Return (X, Y) of the center of cell containing provided text 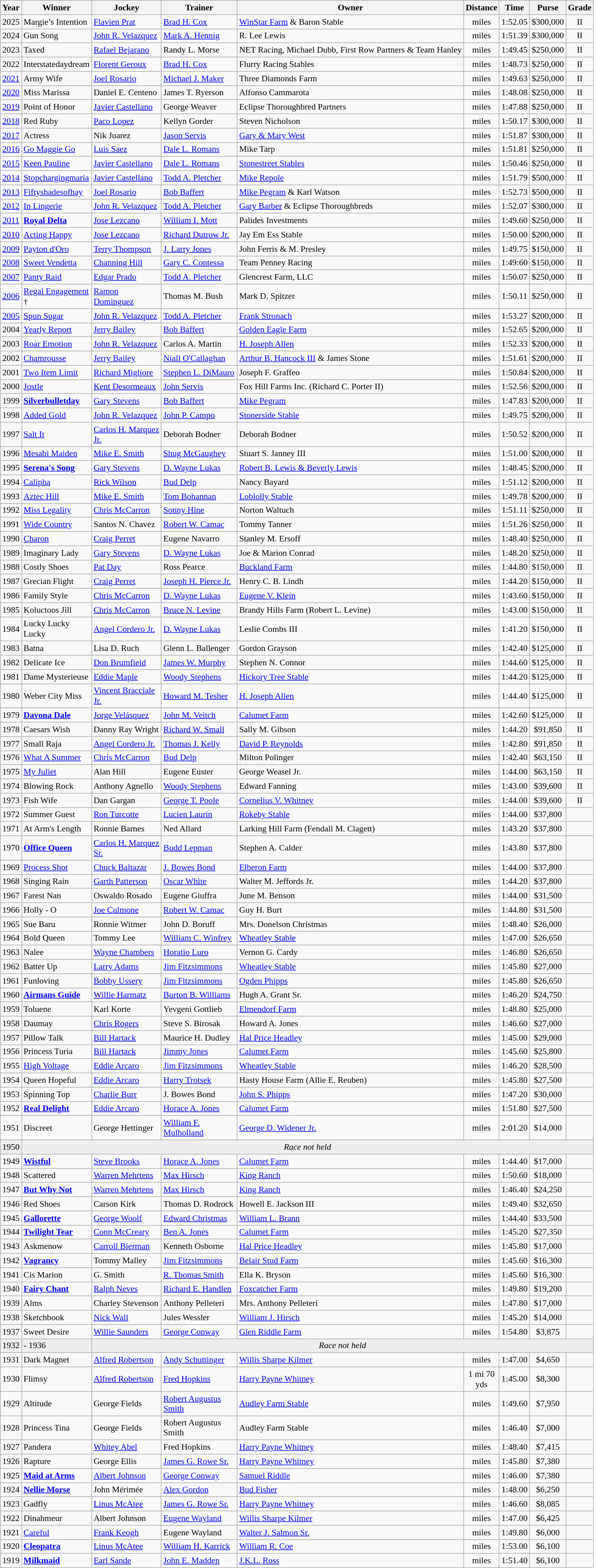
1937 (11, 1332)
1960 (11, 995)
$24,250 (548, 1190)
$28,500 (548, 1066)
Steven Nicholson (350, 121)
Samuel Riddle (350, 1476)
Carlos H. Marquez Jr. (127, 434)
Trainer (199, 8)
1:49.40 (514, 1204)
Tommy Tanner (350, 525)
Alex Gordon (199, 1490)
1:41.20 (514, 629)
Rick Wilson (127, 482)
Year (11, 8)
1962 (11, 967)
1938 (11, 1317)
Stonestreet Stables (350, 164)
$7,415 (548, 1447)
Taxed (57, 50)
1:52.65 (514, 330)
Davona Dale (57, 715)
1919 (11, 1561)
Added Gold (57, 415)
2001 (11, 372)
John S. Phipps (350, 1094)
Aztec Hill (57, 496)
Stonerside Stable (350, 415)
1958 (11, 1023)
Jay Em Ess Stable (350, 235)
Edgar Prado (127, 277)
Buckland Farm (350, 567)
Princess Turia (57, 1052)
$6,250 (548, 1490)
1957 (11, 1038)
2011 (11, 221)
1928 (11, 1428)
1988 (11, 567)
George Hettinger (127, 1128)
1:50.84 (514, 372)
$25,000 (548, 1009)
Singing Rain (57, 882)
1970 (11, 848)
Owner (350, 8)
Spun Sugar (57, 316)
Charon (57, 539)
Florent Geroux (127, 65)
Funloving (57, 981)
George Weasel Jr. (350, 772)
$33,500 (548, 1218)
Lucien Laurin (199, 815)
Process Shot (57, 867)
1940 (11, 1289)
1:52.05 (514, 22)
Daniel E. Centeno (127, 93)
1981 (11, 677)
Real Delight (57, 1109)
Anthony Agnello (127, 786)
Carlos H. Marquez Sr. (127, 848)
Ross Pearce (199, 567)
Gordon Grayson (350, 649)
Joe Culmone (127, 910)
Regal Engagement † (57, 296)
Eugene Giuffra (199, 896)
Interstatedaydream (57, 65)
Toluene (57, 1009)
Joseph H. Pierce Jr. (199, 582)
Scattered (57, 1176)
William H. Karrick (199, 1546)
Alms (57, 1303)
2016 (11, 149)
Frank Stronach (350, 316)
Payton d'Oro (57, 249)
Joseph F. Graffeo (350, 372)
Wistful (57, 1161)
$25,800 (548, 1052)
Careful (57, 1533)
Batter Up (57, 967)
1:51.79 (514, 178)
Nik Juarez (127, 135)
1:52.07 (514, 206)
1:43.60 (514, 596)
Jockey (127, 8)
Glencrest Farm, LLC (350, 277)
1:50.17 (514, 121)
Brandy Hills Farm (Robert L. Levine) (350, 610)
Mike Pegram (350, 401)
Gary Barber & Eclipse Thoroughbreds (350, 206)
2012 (11, 206)
Nancy Bayard (350, 482)
Whitey Abel (127, 1447)
Cleopatra (57, 1546)
John E. Madden (199, 1561)
At Arm's Length (57, 829)
$7,000 (548, 1428)
1925 (11, 1476)
2019 (11, 107)
Steve Brooks (127, 1161)
Miss Marissa (57, 93)
1985 (11, 610)
Dark Magnet (57, 1360)
R. Lee Lewis (350, 36)
1:54.80 (514, 1332)
1:50.11 (514, 296)
Imaginary Lady (57, 553)
1:47.83 (514, 401)
1950 (11, 1147)
Guy H. Burt (350, 910)
2025 (11, 22)
1993 (11, 496)
Randy L. Morse (199, 50)
Vernon G. Cardy (350, 953)
Mike Tarp (350, 149)
1:43.80 (514, 848)
Red Shoes (57, 1204)
Yearly Report (57, 330)
Vagrancy (57, 1261)
Ramon Dominguez (127, 296)
Gary & Mary West (350, 135)
Keen Pauline (57, 164)
Sketchbook (57, 1317)
Carson Kirk (127, 1204)
1964 (11, 938)
Mrs. Anthony Pelleteri (350, 1303)
1926 (11, 1462)
Gallorette (57, 1218)
Milton Polinger (350, 758)
1:52.73 (514, 192)
1:47.20 (514, 1094)
$7,950 (548, 1404)
Kellyn Gorder (199, 121)
William I. Mott (199, 221)
Arthur B. Hancock III & James Stone (350, 359)
Alfonso Cammarota (350, 93)
Eugene Navarro (199, 539)
$26,000 (548, 924)
Chamrousse (57, 359)
1963 (11, 953)
Walter J. Salmon Sr. (350, 1533)
Danny Ray Wright (127, 729)
WinStar Farm & Baron Stable (350, 22)
Airmans Guide (57, 995)
Richard W. Small (199, 729)
1953 (11, 1094)
Kenneth Osborne (199, 1247)
1:51.12 (514, 482)
1:47.80 (514, 1303)
Ronnie Barnes (127, 829)
1923 (11, 1504)
Tommy Malley (127, 1261)
Small Raja (57, 744)
Wide Country (57, 525)
Mike Pegram & Karl Watson (350, 192)
Stephen A. Calder (350, 848)
Grecian Flight (57, 582)
$19,200 (548, 1289)
James T. Ryerson (199, 93)
1949 (11, 1161)
1948 (11, 1176)
Jimmy Jones (199, 1052)
2002 (11, 359)
Robert B. Lewis & Beverly Lewis (350, 468)
Larking Hill Farm (Fendall M. Clagett) (350, 829)
Delicate Ice (57, 662)
NET Racing, Michael Dubb, First Row Partners & Team Hanley (350, 50)
$29,000 (548, 1038)
1946 (11, 1204)
1945 (11, 1218)
William C. Winfrey (199, 938)
Alan Hill (127, 772)
Actress (57, 135)
Two Item Limit (57, 372)
Winner (57, 8)
George T. Poole (199, 800)
John P. Campo (199, 415)
Fairy Chant (57, 1289)
Gary C. Contessa (199, 263)
George Woolf (127, 1218)
Sonny Hine (199, 510)
1994 (11, 482)
Salt It (57, 434)
Garth Patterson (127, 882)
1:51.61 (514, 359)
1922 (11, 1518)
Richard E. Handlen (199, 1289)
Chuck Baltazar (127, 867)
1:48.45 (514, 468)
1:46.80 (514, 953)
1:51.26 (514, 525)
William R. Coe (350, 1546)
Stephen L. DiMauro (199, 372)
Three Diamonds Farm (350, 78)
Yevgeni Gottlieb (199, 1009)
Serena's Song (57, 468)
Askmenow (57, 1247)
Conn McCreary (127, 1232)
Bud Fisher (350, 1490)
2006 (11, 296)
1:48.00 (514, 1490)
In Lingerie (57, 206)
Steve S. Birosak (199, 1023)
Elberon Farm (350, 867)
Team Penney Racing (350, 263)
2017 (11, 135)
George Ellis (127, 1462)
1971 (11, 829)
Jorge Velásquez (127, 715)
George D. Widener Jr. (350, 1128)
Loblolly Stable (350, 496)
Stuart S. Janney III (350, 454)
Acting Happy (57, 235)
Glenn L. Ballenger (199, 649)
Dame Mysterieuse (57, 677)
1:49.63 (514, 78)
Jules Wessler (199, 1317)
1:52.33 (514, 344)
William F. Mulholland (199, 1128)
Vincent Bracciale Jr. (127, 696)
Bold Queen (57, 938)
John M. Veitch (199, 715)
2021 (11, 78)
1977 (11, 744)
2014 (11, 178)
$24,750 (548, 995)
Cis Marion (57, 1275)
Eclipse Thoroughbred Partners (350, 107)
Michael J. Maker (199, 78)
Shug McGaughey (199, 454)
David P. Reynolds (350, 744)
Earl Sande (127, 1561)
$6,000 (548, 1533)
Burton B. Williams (199, 995)
Purse (548, 8)
1:48.08 (514, 93)
Sweet Vendetta (57, 263)
J. Larry Jones (199, 249)
1955 (11, 1066)
Howard A. Jones (350, 1023)
2008 (11, 263)
Ronnie Witmer (127, 924)
Carlos A. Martin (199, 344)
Ned Allard (199, 829)
Tommy Lee (127, 938)
1991 (11, 525)
1972 (11, 815)
1973 (11, 800)
2023 (11, 50)
Elmendorf Farm (350, 1009)
Princess Tina (57, 1428)
Mark D. Spitzer (350, 296)
What A Summer (57, 758)
1:51.39 (514, 36)
$4,650 (548, 1360)
Army Wife (57, 78)
Blowing Rock (57, 786)
1927 (11, 1447)
Lisa D. Ruch (127, 649)
Miss Legality (57, 510)
1976 (11, 758)
1:44.60 (514, 662)
1983 (11, 649)
Bobby Ussery (127, 981)
Eddie Maple (127, 677)
Caesars Wish (57, 729)
Anthony Pelleteri (199, 1303)
1978 (11, 729)
1966 (11, 910)
$3,875 (548, 1332)
1961 (11, 981)
Pandera (57, 1447)
1:51.00 (514, 454)
1:51.81 (514, 149)
Distance (482, 8)
Jostle (57, 387)
Point of Honor (57, 107)
G. Smith (127, 1275)
Bruce N. Levine (199, 610)
1:42.60 (514, 715)
Hasty House Farm (Allie E. Reuben) (350, 1080)
1967 (11, 896)
Dan Gargan (127, 800)
Fish Wife (57, 800)
1929 (11, 1404)
Channing Hill (127, 263)
2022 (11, 65)
Holly - O (57, 910)
Carroll Bierman (127, 1247)
Rokeby Stable (350, 815)
Maurice H. Dudley (199, 1038)
Walter M. Jeffords Jr. (350, 882)
2010 (11, 235)
Weber City Miss (57, 696)
Mesabi Maiden (57, 454)
1952 (11, 1109)
Stephen N. Connor (350, 662)
Ogden Phipps (350, 981)
Roar Emotion (57, 344)
Willie Harmatz (127, 995)
Gun Song (57, 36)
Terry Thompson (127, 249)
Royal Delta (57, 221)
1987 (11, 582)
- 1936 (57, 1346)
1:53.00 (514, 1546)
John Servis (199, 387)
1:47.88 (514, 107)
1931 (11, 1360)
1947 (11, 1190)
Sally M. Gibson (350, 729)
William L. Brann (350, 1218)
Charley Stevenson (127, 1303)
1954 (11, 1080)
1969 (11, 867)
2009 (11, 249)
2003 (11, 344)
1984 (11, 629)
1:42.80 (514, 744)
1956 (11, 1052)
1996 (11, 454)
Sue Baru (57, 924)
My Juliet (57, 772)
June M. Benson (350, 896)
Richard Migliore (127, 372)
Oswaldo Rosado (127, 896)
Stanley M. Ersoff (350, 539)
Koluctoos Jill (57, 610)
Ralph Neves (127, 1289)
1:53.27 (514, 316)
Mrs. Donelson Christmas (350, 924)
George Weaver (199, 107)
Joe & Marion Conrad (350, 553)
1:51.87 (514, 135)
1979 (11, 715)
Wayne Chambers (127, 953)
Eugene V. Klein (350, 596)
1968 (11, 882)
Lucky Lucky Lucky (57, 629)
Edward Fanning (350, 786)
1941 (11, 1275)
Foxcatcher Farm (350, 1289)
Edward Christmas (199, 1218)
1998 (11, 415)
R. Thomas Smith (199, 1275)
Santos N. Chavez (127, 525)
Niall O'Callaghan (199, 359)
Eugene Euster (199, 772)
2018 (11, 121)
$27,350 (548, 1232)
1980 (11, 696)
1951 (11, 1128)
Howard M. Tesher (199, 696)
1:46.00 (514, 1476)
1:49:60 (514, 263)
Norton Waltuch (350, 510)
Andy Schuttinger (199, 1360)
1974 (11, 786)
Flimsy (57, 1379)
Discreet (57, 1128)
Kent Desormeaux (127, 387)
Budd Lepman (199, 848)
Grade (580, 8)
$32,650 (548, 1204)
Chris Rogers (127, 1023)
Thomas D. Rodrock (199, 1204)
Pillow Talk (57, 1038)
High Voltage (57, 1066)
1924 (11, 1490)
Howell E. Jackson III (350, 1204)
Calipha (57, 482)
Nalee (57, 953)
2000 (11, 387)
1930 (11, 1379)
1990 (11, 539)
Belair Stud Farm (350, 1261)
$18,000 (548, 1176)
1:50.46 (514, 164)
Golden Eagle Farm (350, 330)
1:50.52 (514, 434)
Thomas M. Bush (199, 296)
Silverbulletday (57, 401)
Harry Trotsek (199, 1080)
1:48.80 (514, 1009)
John Ferris & M. Presley (350, 249)
1 mi 70 yds (482, 1379)
Karl Korte (127, 1009)
Palides Investments (350, 221)
Oscar White (199, 882)
1943 (11, 1247)
Pat Day (127, 567)
2005 (11, 316)
1992 (11, 510)
Altitude (57, 1404)
Family Style (57, 596)
1939 (11, 1303)
1997 (11, 434)
1942 (11, 1261)
Jason Servis (199, 135)
1995 (11, 468)
$6,425 (548, 1518)
Nellie Morse (57, 1490)
Ron Turcotte (127, 815)
John Mérimée (127, 1490)
Flavien Prat (127, 22)
Red Ruby (57, 121)
Stopchargingmaria (57, 178)
Twilight Tear (57, 1232)
Rapture (57, 1462)
Costly Shoes (57, 567)
Gadfly (57, 1504)
1959 (11, 1009)
Office Queen (57, 848)
Larry Adams (127, 967)
Spinning Top (57, 1094)
James W. Murphy (199, 662)
1:50.00 (514, 235)
1:48.73 (514, 65)
1989 (11, 553)
Fiftyshadesofhay (57, 192)
1:49.78 (514, 496)
1:50.07 (514, 277)
Ella K. Bryson (350, 1275)
Hickory Tree Stable (350, 677)
Panty Raid (57, 277)
$8,300 (548, 1379)
2013 (11, 192)
William J. Hirsch (350, 1317)
Flurry Racing Stables (350, 65)
1965 (11, 924)
Frank Keogh (127, 1533)
2020 (11, 93)
2015 (11, 164)
Tom Bohannan (199, 496)
1920 (11, 1546)
Margie’s Intention (57, 22)
Richard Dutrow Jr. (199, 235)
2024 (11, 36)
John D. Boruff (199, 924)
Rafael Bejarano (127, 50)
Fox Hill Farms Inc. (Richard C. Porter II) (350, 387)
Time (514, 8)
2004 (11, 330)
1999 (11, 401)
Dinahmeur (57, 1518)
1982 (11, 662)
Horatio Luro (199, 953)
Mark A. Hennig (199, 36)
Daumay (57, 1023)
1921 (11, 1533)
Milkmaid (57, 1561)
Go Maggie Go (57, 149)
1:49.45 (514, 50)
2:01.20 (514, 1128)
Leslie Combs III (350, 629)
Charlie Burr (127, 1094)
Mike Repole (350, 178)
Nick Wall (127, 1317)
1:52.56 (514, 387)
Glen Riddle Farm (350, 1332)
Henry C. B. Lindh (350, 582)
Willie Saunders (127, 1332)
1:51.11 (514, 510)
Ben A. Jones (199, 1232)
Paco Lopez (127, 121)
Maid at Arms (57, 1476)
$8,085 (548, 1504)
1975 (11, 772)
Farest Nan (57, 896)
2007 (11, 277)
1:51.80 (514, 1109)
$30,000 (548, 1094)
Sweet Desire (57, 1332)
1:50.60 (514, 1176)
Queen Hopeful (57, 1080)
1:51.40 (514, 1561)
Batna (57, 649)
1932 (11, 1346)
Thomas J. Kelly (199, 744)
1986 (11, 596)
1:43.20 (514, 829)
Cornelius V. Whitney (350, 800)
1944 (11, 1232)
J.K.L. Ross (350, 1561)
Hugh A. Grant Sr. (350, 995)
Don Brumfield (127, 662)
But Why Not (57, 1190)
Luis Saez (127, 149)
1:48.20 (514, 553)
Summer Guest (57, 815)
